Determine the [X, Y] coordinate at the center of the cell enclosing the given text.  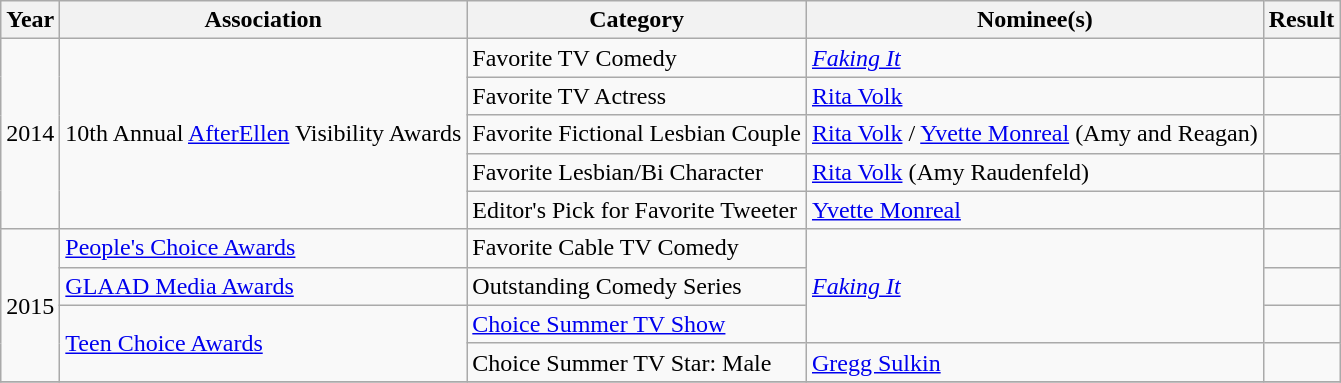
Choice Summer TV Show [637, 324]
Favorite Lesbian/Bi Character [637, 172]
2015 [30, 305]
Rita Volk (Amy Raudenfeld) [1034, 172]
People's Choice Awards [264, 248]
10th Annual AfterEllen Visibility Awards [264, 134]
Favorite TV Actress [637, 96]
Gregg Sulkin [1034, 362]
2014 [30, 134]
Category [637, 20]
Choice Summer TV Star: Male [637, 362]
Teen Choice Awards [264, 343]
Rita Volk [1034, 96]
Outstanding Comedy Series [637, 286]
Year [30, 20]
Favorite Cable TV Comedy [637, 248]
Nominee(s) [1034, 20]
Association [264, 20]
Favorite Fictional Lesbian Couple [637, 134]
Rita Volk / Yvette Monreal (Amy and Reagan) [1034, 134]
GLAAD Media Awards [264, 286]
Yvette Monreal [1034, 210]
Favorite TV Comedy [637, 58]
Editor's Pick for Favorite Tweeter [637, 210]
Result [1301, 20]
